Find where the given text appears and provide that cell's center as [x, y] coordinate. 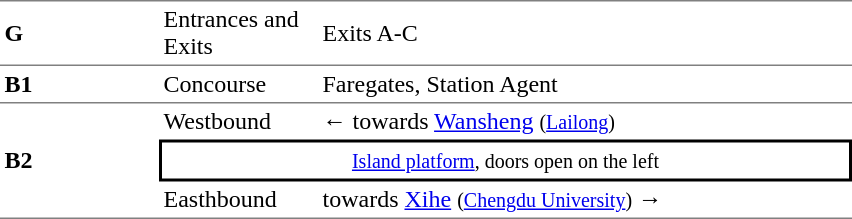
G [80, 33]
Exits A-C [585, 33]
Concourse [238, 85]
Entrances and Exits [238, 33]
Island platform, doors open on the left [506, 161]
B1 [80, 85]
Faregates, Station Agent [585, 85]
Westbound [238, 122]
← towards Wansheng (Lailong) [585, 122]
